Locate the cell with the specified text and output its (X, Y) center coordinate. 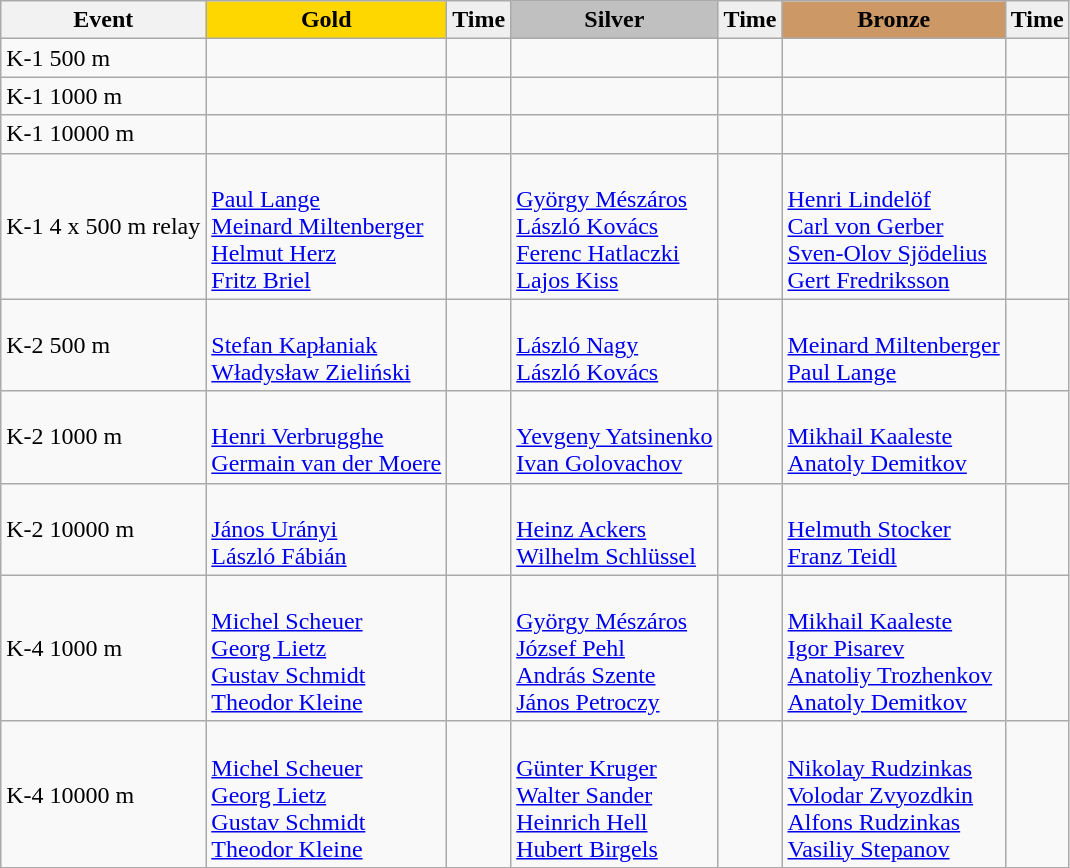
György MészárosJózsef PehlAndrás SzenteJános Petroczy (614, 648)
K-1 4 x 500 m relay (104, 226)
Event (104, 20)
Meinard MiltenbergerPaul Lange (894, 345)
K-4 10000 m (104, 794)
Gold (326, 20)
Stefan KapłaniakWładysław Zieliński (326, 345)
Henri VerbruggheGermain van der Moere (326, 437)
Nikolay RudzinkasVolodar ZvyozdkinAlfons RudzinkasVasiliy Stepanov (894, 794)
K-2 1000 m (104, 437)
Yevgeny YatsinenkoIvan Golovachov (614, 437)
Heinz AckersWilhelm Schlüssel (614, 529)
K-2 10000 m (104, 529)
Bronze (894, 20)
Henri LindelöfCarl von GerberSven-Olov SjödeliusGert Fredriksson (894, 226)
K-2 500 m (104, 345)
K-1 500 m (104, 58)
Silver (614, 20)
K-1 1000 m (104, 96)
Paul LangeMeinard MiltenbergerHelmut HerzFritz Briel (326, 226)
Mikhail KaalesteIgor PisarevAnatoliy TrozhenkovAnatoly Demitkov (894, 648)
K-4 1000 m (104, 648)
János UrányiLászló Fábián (326, 529)
K-1 10000 m (104, 134)
Mikhail KaalesteAnatoly Demitkov (894, 437)
György MészárosLászló KovácsFerenc HatlaczkiLajos Kiss (614, 226)
Helmuth StockerFranz Teidl (894, 529)
László NagyLászló Kovács (614, 345)
Günter KrugerWalter SanderHeinrich HellHubert Birgels (614, 794)
